Return (X, Y) of the center of cell containing provided text 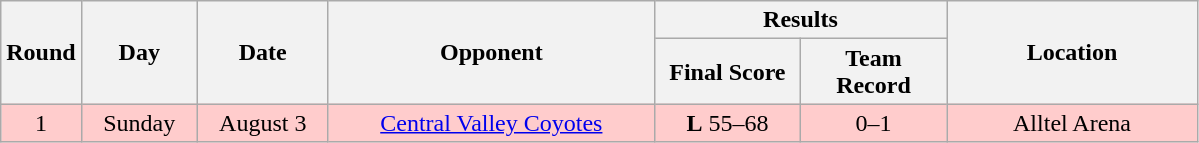
Day (139, 52)
1 (41, 123)
Date (262, 52)
Location (1072, 52)
Opponent (491, 52)
Alltel Arena (1072, 123)
Round (41, 52)
0–1 (873, 123)
August 3 (262, 123)
Central Valley Coyotes (491, 123)
Sunday (139, 123)
Final Score (727, 72)
Team Record (873, 72)
L 55–68 (727, 123)
Results (800, 20)
